Scan for the cell matching the given text and deliver its [X, Y] coordinate at center. 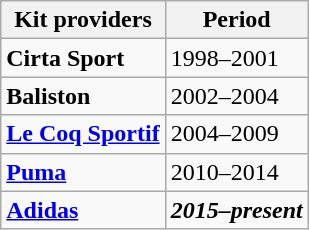
Adidas [83, 210]
Baliston [83, 96]
Cirta Sport [83, 58]
Puma [83, 172]
2004–2009 [236, 134]
Le Coq Sportif [83, 134]
Period [236, 20]
2002–2004 [236, 96]
1998–2001 [236, 58]
2010–2014 [236, 172]
2015–present [236, 210]
Kit providers [83, 20]
